For the text-containing cell, return its midpoint in [x, y] coordinate format. 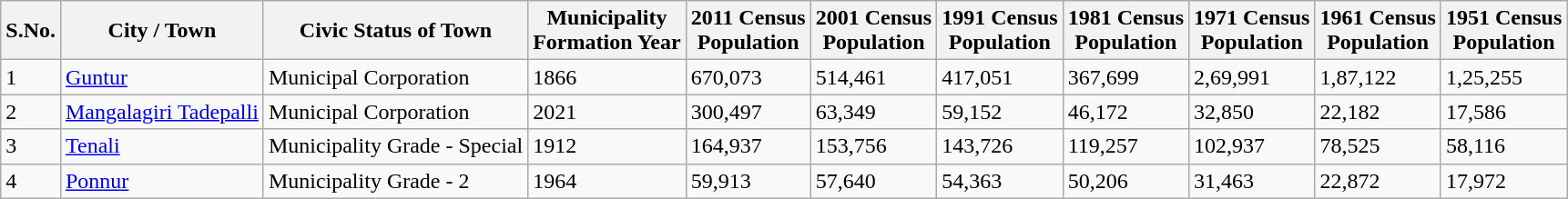
2021 [606, 112]
22,872 [1378, 181]
4 [31, 181]
153,756 [873, 146]
1981 CensusPopulation [1125, 31]
1961 CensusPopulation [1378, 31]
54,363 [1000, 181]
17,972 [1503, 181]
2011 CensusPopulation [748, 31]
1971 CensusPopulation [1252, 31]
46,172 [1125, 112]
164,937 [748, 146]
63,349 [873, 112]
367,699 [1125, 77]
102,937 [1252, 146]
417,051 [1000, 77]
143,726 [1000, 146]
17,586 [1503, 112]
1951 CensusPopulation [1503, 31]
57,640 [873, 181]
S.No. [31, 31]
300,497 [748, 112]
Guntur [162, 77]
119,257 [1125, 146]
59,152 [1000, 112]
Municipality Grade - Special [395, 146]
58,116 [1503, 146]
Civic Status of Town [395, 31]
1,25,255 [1503, 77]
514,461 [873, 77]
2 [31, 112]
Ponnur [162, 181]
3 [31, 146]
Tenali [162, 146]
2001 CensusPopulation [873, 31]
78,525 [1378, 146]
City / Town [162, 31]
1 [31, 77]
MunicipalityFormation Year [606, 31]
Municipality Grade - 2 [395, 181]
1,87,122 [1378, 77]
1866 [606, 77]
670,073 [748, 77]
1991 CensusPopulation [1000, 31]
32,850 [1252, 112]
1912 [606, 146]
50,206 [1125, 181]
Mangalagiri Tadepalli [162, 112]
1964 [606, 181]
22,182 [1378, 112]
2,69,991 [1252, 77]
59,913 [748, 181]
31,463 [1252, 181]
